Find where the given text appears and provide that cell's center as [x, y] coordinate. 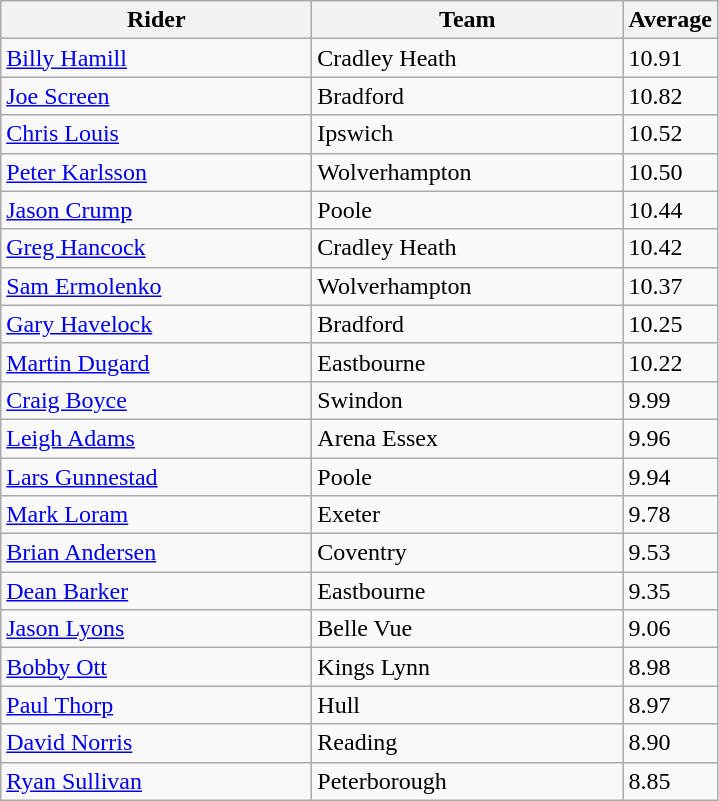
Greg Hancock [156, 248]
Arena Essex [468, 438]
Kings Lynn [468, 667]
Paul Thorp [156, 705]
Bobby Ott [156, 667]
Ipswich [468, 134]
8.97 [670, 705]
Ryan Sullivan [156, 781]
Sam Ermolenko [156, 286]
Dean Barker [156, 591]
Average [670, 20]
Swindon [468, 400]
10.42 [670, 248]
Lars Gunnestad [156, 477]
Billy Hamill [156, 58]
Hull [468, 705]
Jason Crump [156, 210]
Joe Screen [156, 96]
8.90 [670, 743]
Leigh Adams [156, 438]
10.52 [670, 134]
10.22 [670, 362]
9.96 [670, 438]
Chris Louis [156, 134]
Belle Vue [468, 629]
10.37 [670, 286]
Peterborough [468, 781]
Brian Andersen [156, 553]
Peter Karlsson [156, 172]
9.94 [670, 477]
10.50 [670, 172]
8.85 [670, 781]
10.44 [670, 210]
Mark Loram [156, 515]
Exeter [468, 515]
Team [468, 20]
Rider [156, 20]
10.25 [670, 324]
10.82 [670, 96]
Reading [468, 743]
9.78 [670, 515]
9.53 [670, 553]
8.98 [670, 667]
Jason Lyons [156, 629]
9.06 [670, 629]
9.99 [670, 400]
9.35 [670, 591]
David Norris [156, 743]
10.91 [670, 58]
Craig Boyce [156, 400]
Coventry [468, 553]
Gary Havelock [156, 324]
Martin Dugard [156, 362]
